For the text-containing cell, return its midpoint in [x, y] coordinate format. 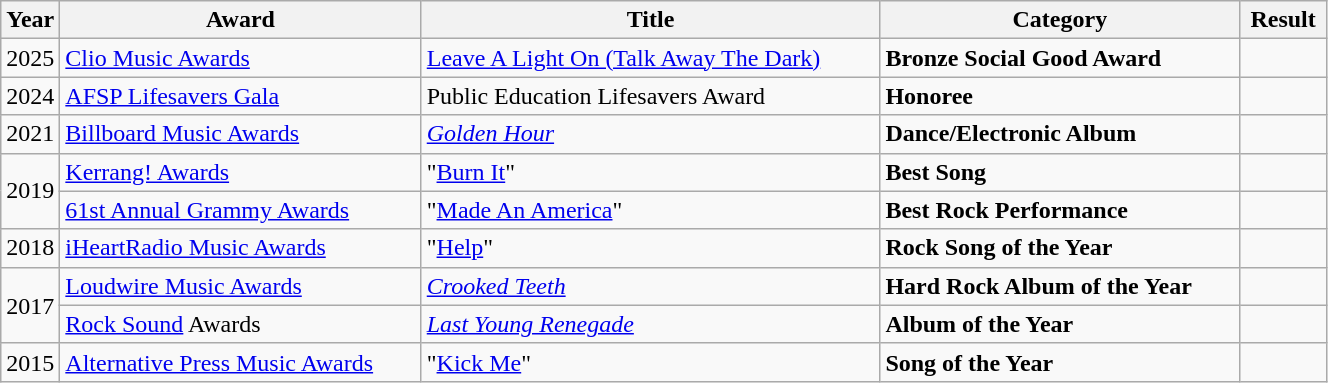
Leave A Light On (Talk Away The Dark) [650, 58]
Public Education Lifesavers Award [650, 96]
2019 [30, 191]
"Made An America" [650, 210]
Award [240, 20]
Result [1284, 20]
Year [30, 20]
AFSP Lifesavers Gala [240, 96]
"Burn It" [650, 172]
Category [1060, 20]
Title [650, 20]
Crooked Teeth [650, 286]
Honoree [1060, 96]
Best Rock Performance [1060, 210]
2017 [30, 305]
Bronze Social Good Award [1060, 58]
2024 [30, 96]
Rock Sound Awards [240, 324]
Last Young Renegade [650, 324]
Album of the Year [1060, 324]
Golden Hour [650, 134]
2015 [30, 362]
Billboard Music Awards [240, 134]
2021 [30, 134]
Clio Music Awards [240, 58]
Alternative Press Music Awards [240, 362]
"Help" [650, 248]
Hard Rock Album of the Year [1060, 286]
Rock Song of the Year [1060, 248]
2025 [30, 58]
Dance/Electronic Album [1060, 134]
Loudwire Music Awards [240, 286]
"Kick Me" [650, 362]
2018 [30, 248]
Song of the Year [1060, 362]
Best Song [1060, 172]
61st Annual Grammy Awards [240, 210]
iHeartRadio Music Awards [240, 248]
Kerrang! Awards [240, 172]
